Determine the [X, Y] coordinate at the center of the cell enclosing the given text.  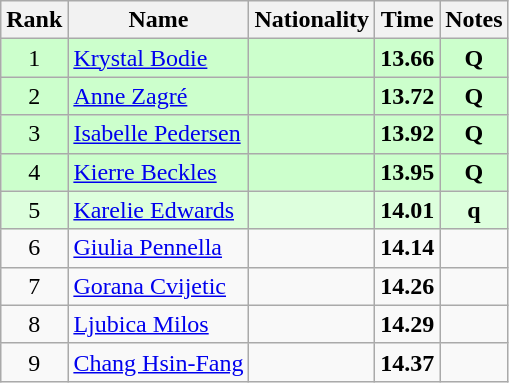
13.66 [408, 58]
Giulia Pennella [158, 248]
13.92 [408, 134]
Time [408, 20]
q [474, 210]
14.01 [408, 210]
Chang Hsin-Fang [158, 362]
14.26 [408, 286]
14.14 [408, 248]
13.95 [408, 172]
6 [34, 248]
Ljubica Milos [158, 324]
14.29 [408, 324]
Gorana Cvijetic [158, 286]
14.37 [408, 362]
3 [34, 134]
5 [34, 210]
Kierre Beckles [158, 172]
Anne Zagré [158, 96]
7 [34, 286]
9 [34, 362]
8 [34, 324]
2 [34, 96]
Rank [34, 20]
4 [34, 172]
Karelie Edwards [158, 210]
Krystal Bodie [158, 58]
1 [34, 58]
Nationality [312, 20]
Name [158, 20]
13.72 [408, 96]
Notes [474, 20]
Isabelle Pedersen [158, 134]
